Locate the cell with the specified text and output its (x, y) center coordinate. 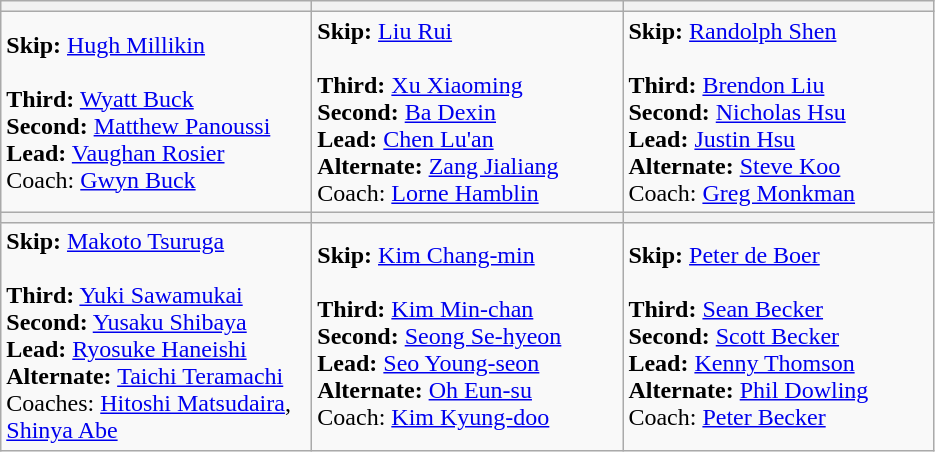
Skip: Liu RuiThird: Xu Xiaoming Second: Ba Dexin Lead: Chen Lu'an Alternate: Zang Jialiang Coach: Lorne Hamblin (468, 112)
Skip: Peter de BoerThird: Sean Becker Second: Scott Becker Lead: Kenny Thomson Alternate: Phil Dowling Coach: Peter Becker (778, 336)
Skip: Kim Chang-minThird: Kim Min-chan Second: Seong Se-hyeon Lead: Seo Young-seon Alternate: Oh Eun-su Coach: Kim Kyung-doo (468, 336)
Skip: Randolph ShenThird: Brendon Liu Second: Nicholas Hsu Lead: Justin Hsu Alternate: Steve Koo Coach: Greg Monkman (778, 112)
Skip: Hugh MillikinThird: Wyatt Buck Second: Matthew Panoussi Lead: Vaughan Rosier Coach: Gwyn Buck (156, 112)
